Pinpoint the cell where the given text exists, returning its (X, Y) midpoint coordinate. 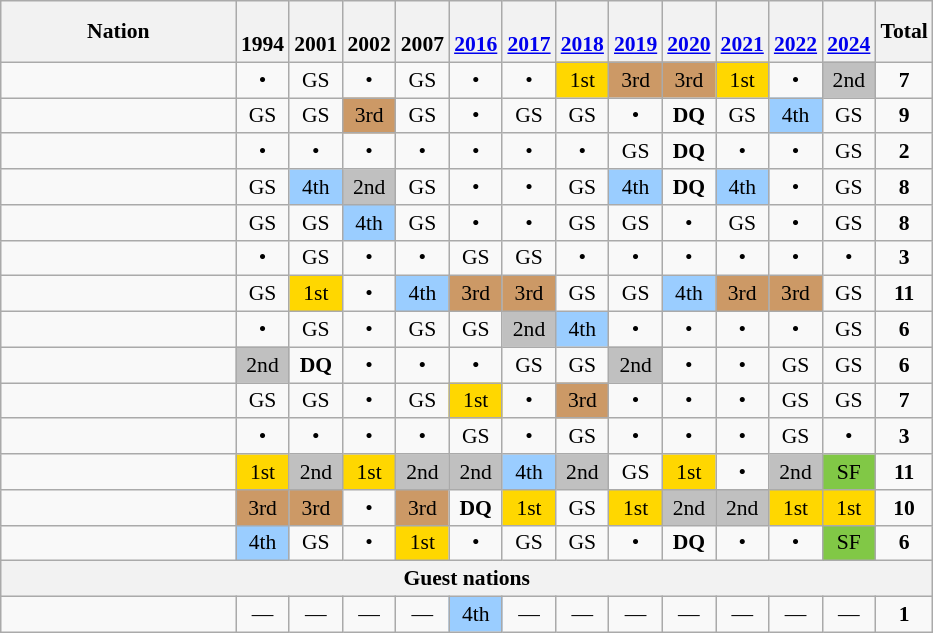
Nation (118, 32)
1 (904, 615)
2018 (582, 32)
2022 (796, 32)
2024 (848, 32)
Guest nations (467, 579)
Total (904, 32)
2019 (636, 32)
9 (904, 116)
2021 (742, 32)
2 (904, 152)
2016 (476, 32)
2002 (368, 32)
1994 (262, 32)
10 (904, 508)
2007 (422, 32)
2017 (528, 32)
2020 (688, 32)
2001 (316, 32)
